Pinpoint the cell where the given text exists, returning its [x, y] midpoint coordinate. 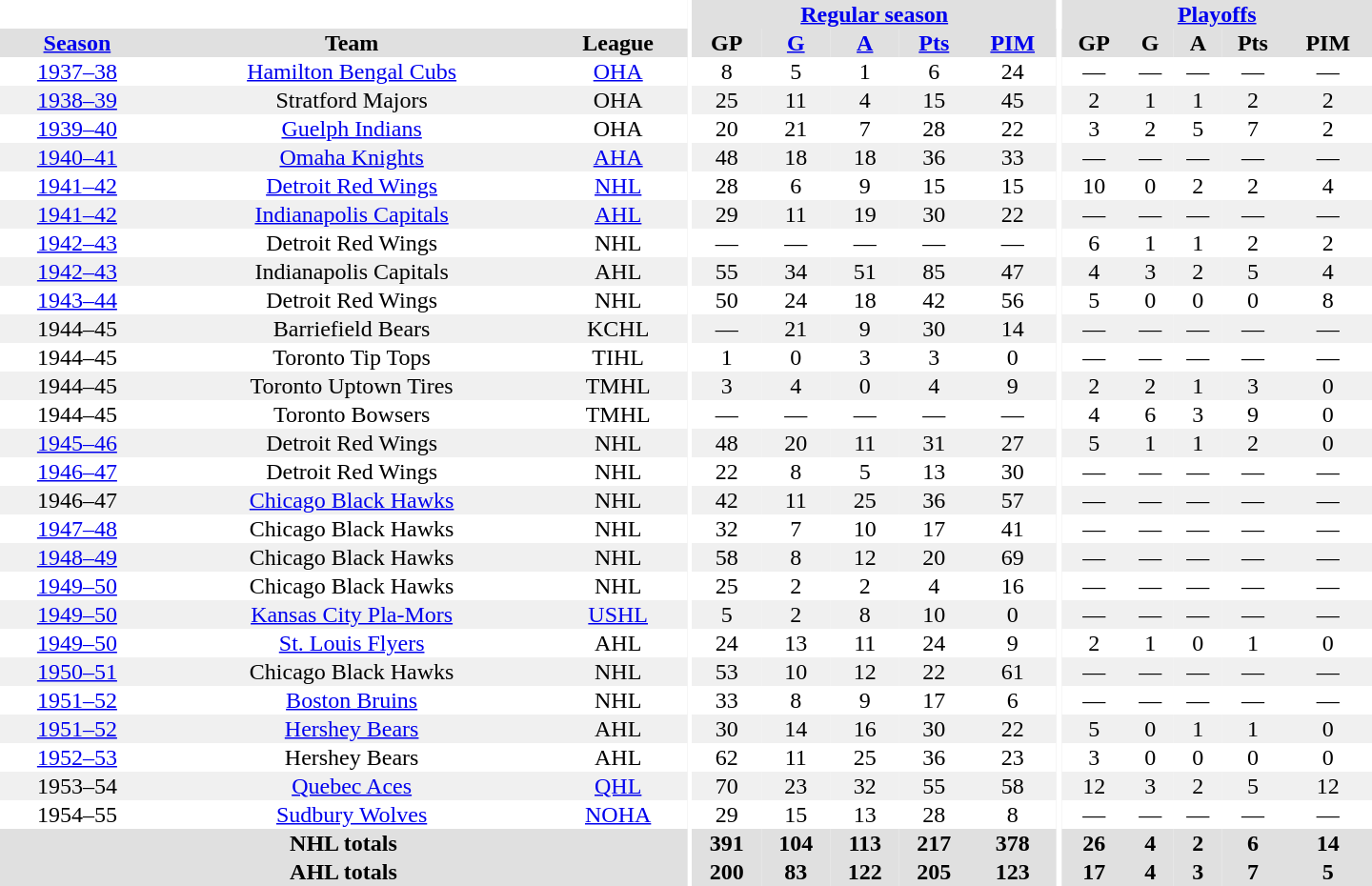
1943–44 [77, 300]
NHL totals [343, 843]
Barriefield Bears [353, 329]
AHL totals [343, 872]
47 [1013, 272]
Quebec Aces [353, 786]
62 [726, 757]
NOHA [617, 815]
Toronto Bowsers [353, 414]
45 [1013, 100]
26 [1094, 843]
1947–48 [77, 529]
1950–51 [77, 672]
217 [934, 843]
122 [865, 872]
Guelph Indians [353, 129]
1940–41 [77, 157]
391 [726, 843]
1948–49 [77, 557]
85 [934, 272]
KCHL [617, 329]
123 [1013, 872]
205 [934, 872]
Omaha Knights [353, 157]
St. Louis Flyers [353, 643]
Regular season [874, 14]
Stratford Majors [353, 100]
61 [1013, 672]
19 [865, 214]
1939–40 [77, 129]
51 [865, 272]
Boston Bruins [353, 700]
200 [726, 872]
1953–54 [77, 786]
69 [1013, 557]
57 [1013, 500]
Sudbury Wolves [353, 815]
Playoffs [1217, 14]
Hamilton Bengal Cubs [353, 71]
41 [1013, 529]
Toronto Tip Tops [353, 357]
50 [726, 300]
378 [1013, 843]
1938–39 [77, 100]
53 [726, 672]
113 [865, 843]
USHL [617, 614]
Kansas City Pla-Mors [353, 614]
31 [934, 443]
QHL [617, 786]
1937–38 [77, 71]
AHA [617, 157]
83 [797, 872]
TIHL [617, 357]
70 [726, 786]
Team [353, 43]
104 [797, 843]
34 [797, 272]
League [617, 43]
1952–53 [77, 757]
56 [1013, 300]
1954–55 [77, 815]
1945–46 [77, 443]
Season [77, 43]
Toronto Uptown Tires [353, 386]
27 [1013, 443]
